Provide the (x, y) coordinate of the cell's center where the given text is located.  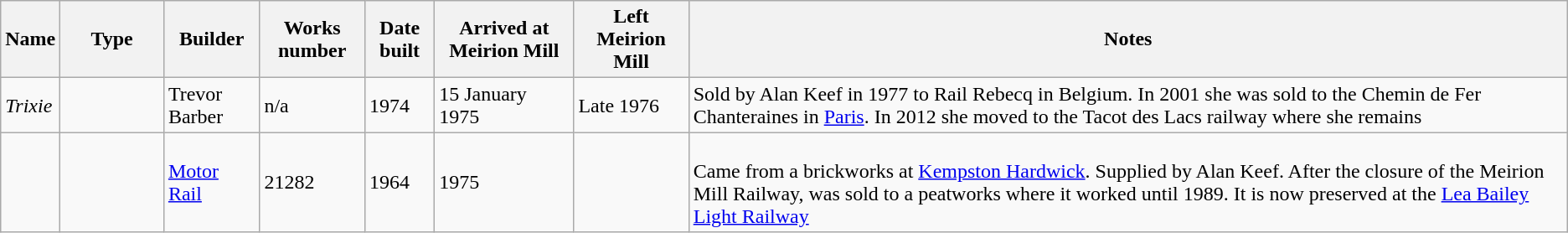
1975 (504, 183)
Builder (211, 39)
Type (112, 39)
Date built (399, 39)
n/a (312, 106)
Notes (1127, 39)
Left Meirion Mill (632, 39)
1964 (399, 183)
Works number (312, 39)
1974 (399, 106)
Name (30, 39)
Late 1976 (632, 106)
Trevor Barber (211, 106)
Motor Rail (211, 183)
15 January 1975 (504, 106)
Trixie (30, 106)
Arrived at Meirion Mill (504, 39)
21282 (312, 183)
